Search for the cell housing the specified text and yield its [X, Y] center coordinate. 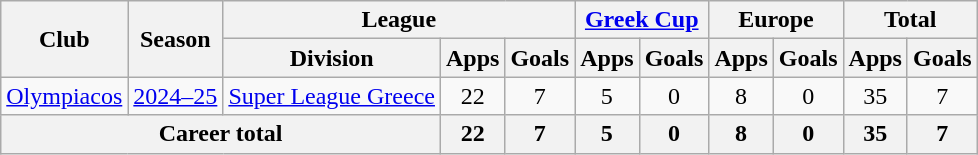
League [399, 20]
Season [176, 39]
Career total [221, 134]
Division [332, 58]
Olympiacos [64, 96]
Greek Cup [642, 20]
Europe [776, 20]
Club [64, 39]
2024–25 [176, 96]
Total [910, 20]
Super League Greece [332, 96]
